Search for the cell housing the specified text and yield its [X, Y] center coordinate. 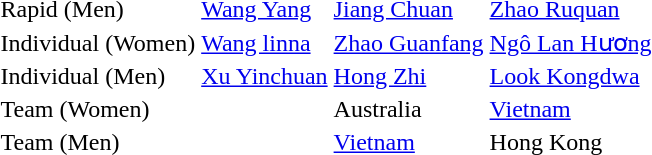
Zhao Guanfang [408, 43]
Australia [408, 109]
Xu Yinchuan [264, 77]
Hong Zhi [408, 77]
Wang linna [264, 43]
